For the text-containing cell, return its midpoint in [x, y] coordinate format. 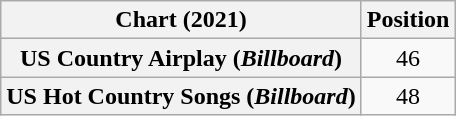
46 [408, 58]
Chart (2021) [181, 20]
US Country Airplay (Billboard) [181, 58]
Position [408, 20]
48 [408, 96]
US Hot Country Songs (Billboard) [181, 96]
